Identify which cell holds the provided text, then report its (x, y) central coordinate. 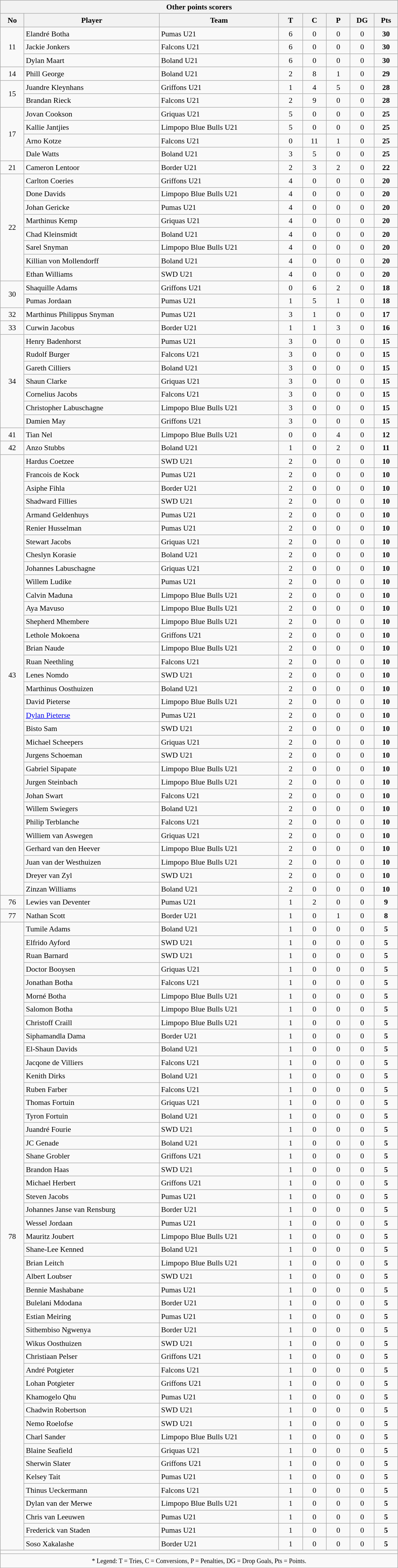
Wessel Jordaan (92, 1223)
41 (12, 435)
Cornelius Jacobs (92, 395)
Shane Grobler (92, 1156)
29 (386, 74)
Rudolf Burger (92, 354)
Soso Xakalashe (92, 1544)
Henry Badenhorst (92, 341)
Doctor Booysen (92, 969)
Lewies van Deventer (92, 902)
Sarel Snyman (92, 248)
12 (386, 435)
Cheslyn Korasie (92, 555)
Asiphe Fihla (92, 488)
Willem Swiegers (92, 809)
Johannes Labuschagne (92, 568)
Ethan Williams (92, 274)
Tyron Fortuin (92, 1116)
Zinzan Williams (92, 889)
Ruan Barnard (92, 956)
Brandan Rieck (92, 101)
Chris van Leeuwen (92, 1517)
Pumas Jordaan (92, 301)
Johan Swart (92, 795)
David Pieterse (92, 702)
21 (12, 168)
Jovan Cookson (92, 114)
76 (12, 902)
Cameron Lentoor (92, 168)
Shane-Lee Kenned (92, 1250)
Khamogelo Qhu (92, 1397)
Lohan Potgieter (92, 1383)
Philip Terblanche (92, 822)
Blaine Seafield (92, 1450)
Kallie Jantjies (92, 127)
Frederick van Staden (92, 1530)
Arno Kotze (92, 141)
No (12, 20)
P (338, 20)
Johannes Janse van Rensburg (92, 1209)
16 (386, 328)
Shaquille Adams (92, 288)
Chadwin Robertson (92, 1410)
Jonathan Botha (92, 982)
Tian Nel (92, 435)
Juandre Kleynhans (92, 87)
43 (12, 675)
Nemo Roelofse (92, 1424)
Team (219, 20)
Marthinus Kemp (92, 221)
Jackie Jonkers (92, 47)
Michael Scheepers (92, 742)
33 (12, 328)
Pts (386, 20)
Nathan Scott (92, 916)
Dale Watts (92, 154)
Ruben Farber (92, 1090)
34 (12, 381)
Marthinus Oosthuizen (92, 689)
Shaun Clarke (92, 381)
Hardus Coetzee (92, 461)
Steven Jacobs (92, 1196)
DG (362, 20)
Player (92, 20)
Carlton Coeries (92, 181)
Bulelani Mdodana (92, 1303)
Thomas Fortuin (92, 1103)
Gareth Cilliers (92, 368)
14 (12, 74)
Done Davids (92, 194)
Brian Leitch (92, 1263)
Francois de Kock (92, 475)
Thinus Ueckermann (92, 1490)
Elandré Botha (92, 34)
Curwin Jacobus (92, 328)
Elfrido Ayford (92, 942)
Ruan Neethling (92, 662)
Dylan van der Merwe (92, 1504)
77 (12, 916)
Gerhard van den Heever (92, 849)
Brian Naude (92, 648)
Juan van der Westhuizen (92, 862)
Dylan Maart (92, 61)
Shepherd Mhembere (92, 622)
Johan Gericke (92, 207)
78 (12, 1236)
Bennie Mashabane (92, 1290)
Christoff Craill (92, 1023)
42 (12, 448)
Juandré Fourie (92, 1129)
Sithembiso Ngwenya (92, 1330)
Salomon Botha (92, 1009)
Estian Meiring (92, 1317)
Dylan Pieterse (92, 715)
Renier Husselman (92, 528)
Calvin Maduna (92, 595)
Brandon Haas (92, 1170)
Damien May (92, 421)
Williem van Aswegen (92, 836)
Christopher Labuschagne (92, 408)
Albert Loubser (92, 1276)
Anzo Stubbs (92, 448)
C (314, 20)
Gabriel Sipapate (92, 769)
Jurgen Steinbach (92, 782)
* Legend: T = Tries, C = Conversions, P = Penalties, DG = Drop Goals, Pts = Points. (199, 1561)
Marthinus Philippus Snyman (92, 314)
JC Genade (92, 1143)
Other points scorers (199, 7)
Tumile Adams (92, 929)
Kenith Dirks (92, 1076)
Stewart Jacobs (92, 541)
Dreyer van Zyl (92, 875)
Charl Sander (92, 1437)
Killian von Mollendorff (92, 261)
Morné Botha (92, 996)
Phill George (92, 74)
Shadward Fillies (92, 502)
Christiaan Pelser (92, 1357)
André Potgieter (92, 1370)
Mauritz Joubert (92, 1236)
32 (12, 314)
Lenes Nomdo (92, 675)
T (291, 20)
Jacqone de Villiers (92, 1063)
Kelsey Tait (92, 1477)
El-Shaun Davids (92, 1049)
Lethole Mokoena (92, 635)
Aya Mavuso (92, 608)
Armand Geldenhuys (92, 515)
Michael Herbert (92, 1183)
Jurgens Schoeman (92, 755)
Siphamandla Dama (92, 1036)
Chad Kleinsmidt (92, 234)
Sherwin Slater (92, 1463)
Bisto Sam (92, 729)
Willem Ludike (92, 582)
Wikus Oosthuizen (92, 1343)
